Determine the [x, y] coordinate at the center of the cell enclosing the given text.  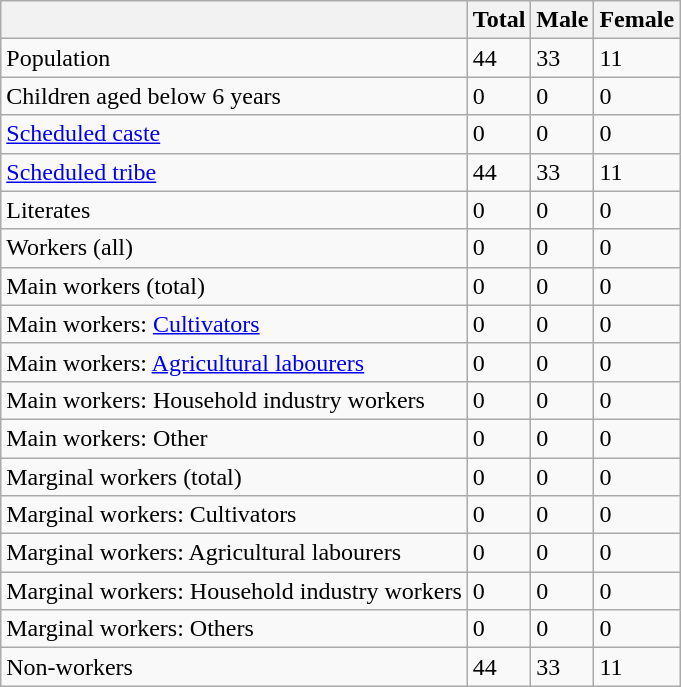
Marginal workers: Others [234, 629]
Marginal workers: Household industry workers [234, 591]
Scheduled tribe [234, 172]
Main workers (total) [234, 286]
Children aged below 6 years [234, 96]
Workers (all) [234, 248]
Marginal workers: Cultivators [234, 515]
Main workers: Other [234, 438]
Literates [234, 210]
Marginal workers: Agricultural labourers [234, 553]
Total [499, 20]
Main workers: Household industry workers [234, 400]
Male [562, 20]
Main workers: Agricultural labourers [234, 362]
Main workers: Cultivators [234, 324]
Population [234, 58]
Scheduled caste [234, 134]
Female [637, 20]
Marginal workers (total) [234, 477]
Non-workers [234, 667]
